Capture the cell that displays the provided text and extract its (X, Y) central coordinate. 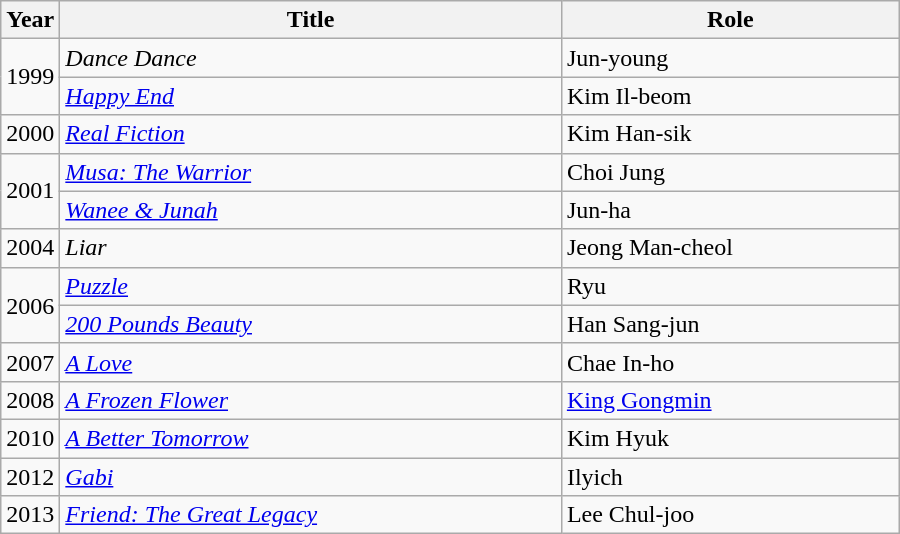
Choi Jung (730, 172)
Kim Han-sik (730, 134)
Puzzle (311, 286)
Real Fiction (311, 134)
Ryu (730, 286)
2012 (30, 477)
King Gongmin (730, 400)
Happy End (311, 96)
Dance Dance (311, 58)
Lee Chul-joo (730, 515)
Chae In-ho (730, 362)
Wanee & Junah (311, 210)
Role (730, 20)
Jeong Man-cheol (730, 248)
A Better Tomorrow (311, 438)
2001 (30, 191)
Title (311, 20)
200 Pounds Beauty (311, 324)
Friend: The Great Legacy (311, 515)
2006 (30, 305)
2007 (30, 362)
2010 (30, 438)
1999 (30, 77)
Jun-young (730, 58)
Gabi (311, 477)
A Frozen Flower (311, 400)
2008 (30, 400)
Jun-ha (730, 210)
Han Sang-jun (730, 324)
Musa: The Warrior (311, 172)
2000 (30, 134)
Kim Hyuk (730, 438)
Liar (311, 248)
A Love (311, 362)
2013 (30, 515)
Ilyich (730, 477)
Year (30, 20)
Kim Il-beom (730, 96)
2004 (30, 248)
